For the text-containing cell, return its midpoint in (x, y) coordinate format. 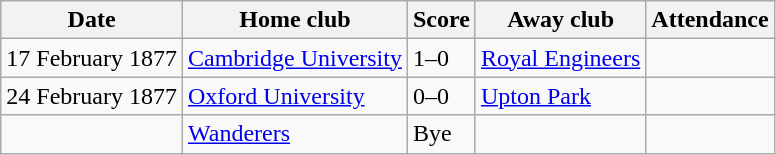
Oxford University (294, 96)
Score (441, 20)
17 February 1877 (92, 58)
Upton Park (560, 96)
Bye (441, 134)
Royal Engineers (560, 58)
Cambridge University (294, 58)
Date (92, 20)
Wanderers (294, 134)
24 February 1877 (92, 96)
Away club (560, 20)
Attendance (710, 20)
Home club (294, 20)
0–0 (441, 96)
1–0 (441, 58)
